Find where the given text appears and provide that cell's center as (X, Y) coordinate. 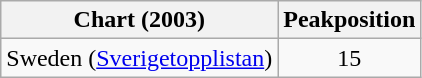
15 (350, 58)
Peakposition (350, 20)
Chart (2003) (140, 20)
Sweden (Sverigetopplistan) (140, 58)
